Output the (X, Y) coordinate of the center of the cell containing the given text.  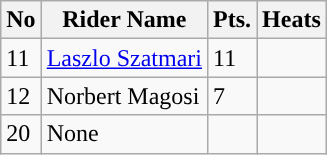
Laszlo Szatmari (124, 58)
Rider Name (124, 20)
20 (21, 134)
No (21, 20)
Norbert Magosi (124, 96)
Heats (292, 20)
Pts. (232, 20)
None (124, 134)
7 (232, 96)
12 (21, 96)
